Output the (x, y) coordinate of the center of the cell containing the given text.  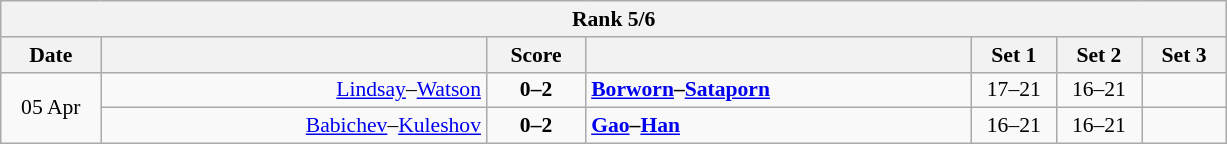
Rank 5/6 (614, 19)
Babichev–Kuleshov (294, 126)
Set 1 (1014, 55)
17–21 (1014, 90)
Gao–Han (778, 126)
05 Apr (51, 108)
Borworn–Sataporn (778, 90)
Date (51, 55)
Set 3 (1184, 55)
Lindsay–Watson (294, 90)
Set 2 (1098, 55)
Score (536, 55)
